Identify which cell holds the provided text, then report its (X, Y) central coordinate. 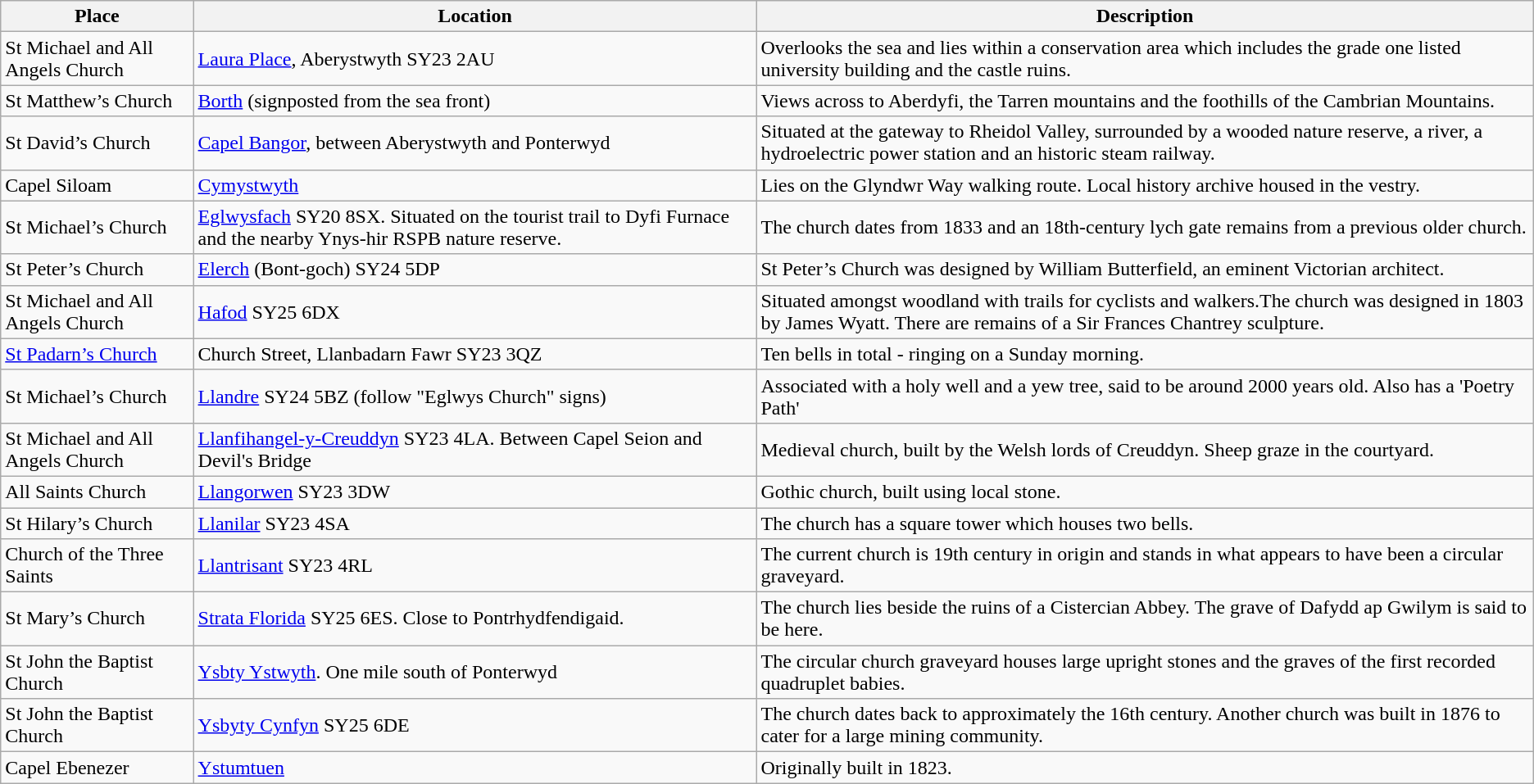
Capel Bangor, between Aberystwyth and Ponterwyd (475, 143)
All Saints Church (97, 492)
Associated with a holy well and a yew tree, said to be around 2000 years old. Also has a 'Poetry Path' (1145, 397)
Elerch (Bont-goch) SY24 5DP (475, 270)
Originally built in 1823. (1145, 768)
Church Street, Llanbadarn Fawr SY23 3QZ (475, 354)
St David’s Church (97, 143)
Gothic church, built using local stone. (1145, 492)
Ysbty Ystwyth. One mile south of Ponterwyd (475, 672)
St Padarn’s Church (97, 354)
The church dates back to approximately the 16th century. Another church was built in 1876 to cater for a large mining community. (1145, 726)
The current church is 19th century in origin and stands in what appears to have been a circular graveyard. (1145, 565)
Eglwysfach SY20 8SX. Situated on the tourist trail to Dyfi Furnace and the nearby Ynys-hir RSPB nature reserve. (475, 228)
Views across to Aberdyfi, the Tarren mountains and the foothills of the Cambrian Mountains. (1145, 101)
Borth (signposted from the sea front) (475, 101)
Place (97, 16)
Ysbyty Cynfyn SY25 6DE (475, 726)
Capel Ebenezer (97, 768)
Medieval church, built by the Welsh lords of Creuddyn. Sheep graze in the courtyard. (1145, 449)
St Hilary’s Church (97, 523)
Strata Florida SY25 6ES. Close to Pontrhydfendigaid. (475, 619)
Laura Place, Aberystwyth SY23 2AU (475, 59)
Lies on the Glyndwr Way walking route. Local history archive housed in the vestry. (1145, 185)
St Peter’s Church was designed by William Butterfield, an eminent Victorian architect. (1145, 270)
Ten bells in total - ringing on a Sunday morning. (1145, 354)
Llantrisant SY23 4RL (475, 565)
The church lies beside the ruins of a Cistercian Abbey. The grave of Dafydd ap Gwilym is said to be here. (1145, 619)
Hafod SY25 6DX (475, 311)
Llangorwen SY23 3DW (475, 492)
The church has a square tower which houses two bells. (1145, 523)
St Peter’s Church (97, 270)
The church dates from 1833 and an 18th-century lych gate remains from a previous older church. (1145, 228)
Llanfihangel-y-Creuddyn SY23 4LA. Between Capel Seion and Devil's Bridge (475, 449)
Church of the Three Saints (97, 565)
Overlooks the sea and lies within a conservation area which includes the grade one listed university building and the castle ruins. (1145, 59)
Capel Siloam (97, 185)
Location (475, 16)
Llandre SY24 5BZ (follow "Eglwys Church" signs) (475, 397)
St Matthew’s Church (97, 101)
Cymystwyth (475, 185)
Description (1145, 16)
St Mary’s Church (97, 619)
Ystumtuen (475, 768)
The circular church graveyard houses large upright stones and the graves of the first recorded quadruplet babies. (1145, 672)
Llanilar SY23 4SA (475, 523)
